Return the (X, Y) coordinate for the center point of the cell that contains the specified text.  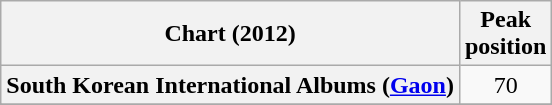
Chart (2012) (230, 34)
South Korean International Albums (Gaon) (230, 85)
70 (505, 85)
Peakposition (505, 34)
